Pinpoint the cell where the given text exists, returning its [x, y] midpoint coordinate. 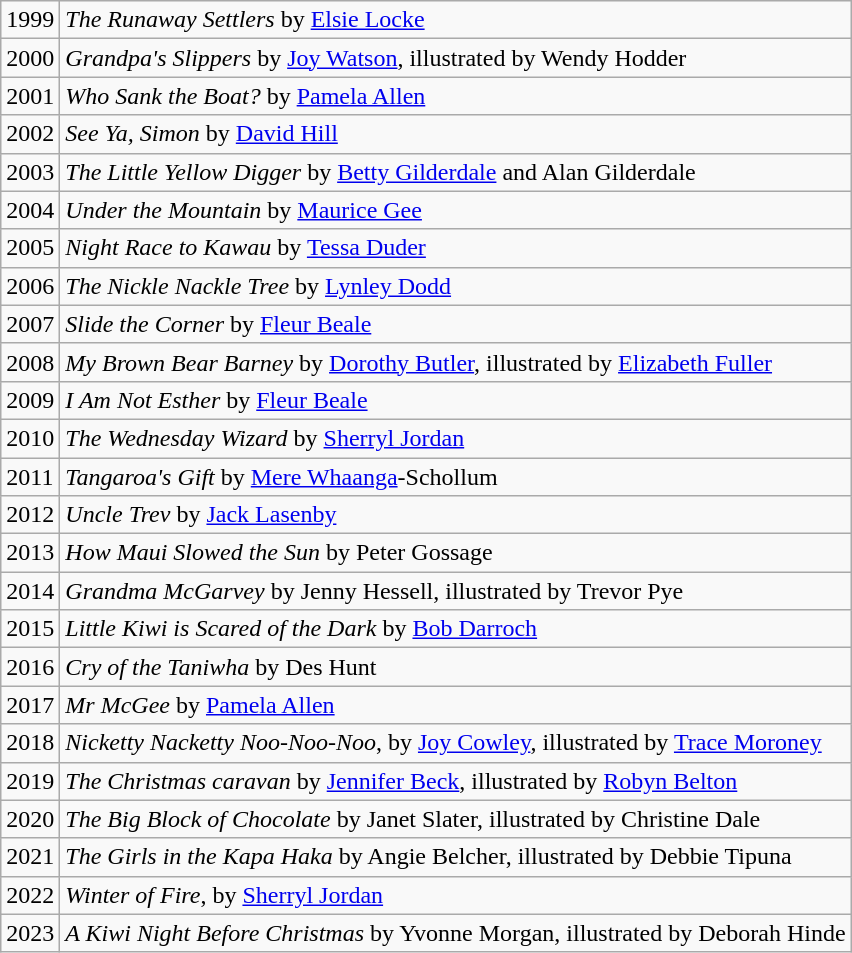
2011 [30, 477]
The Nickle Nackle Tree by Lynley Dodd [456, 286]
2022 [30, 895]
2017 [30, 705]
Little Kiwi is Scared of the Dark by Bob Darroch [456, 629]
2000 [30, 58]
1999 [30, 20]
2002 [30, 134]
Slide the Corner by Fleur Beale [456, 324]
The Little Yellow Digger by Betty Gilderdale and Alan Gilderdale [456, 172]
Mr McGee by Pamela Allen [456, 705]
See Ya, Simon by David Hill [456, 134]
Under the Mountain by Maurice Gee [456, 210]
2018 [30, 743]
Grandma McGarvey by Jenny Hessell, illustrated by Trevor Pye [456, 591]
Uncle Trev by Jack Lasenby [456, 515]
2008 [30, 362]
Cry of the Taniwha by Des Hunt [456, 667]
Winter of Fire, by Sherryl Jordan [456, 895]
The Big Block of Chocolate by Janet Slater, illustrated by Christine Dale [456, 819]
2010 [30, 438]
The Christmas caravan by Jennifer Beck, illustrated by Robyn Belton [456, 781]
A Kiwi Night Before Christmas by Yvonne Morgan, illustrated by Deborah Hinde [456, 933]
2015 [30, 629]
2013 [30, 553]
The Girls in the Kapa Haka by Angie Belcher, illustrated by Debbie Tipuna [456, 857]
2004 [30, 210]
2003 [30, 172]
2023 [30, 933]
2005 [30, 248]
2019 [30, 781]
2009 [30, 400]
Who Sank the Boat? by Pamela Allen [456, 96]
My Brown Bear Barney by Dorothy Butler, illustrated by Elizabeth Fuller [456, 362]
2001 [30, 96]
I Am Not Esther by Fleur Beale [456, 400]
How Maui Slowed the Sun by Peter Gossage [456, 553]
2020 [30, 819]
2021 [30, 857]
Night Race to Kawau by Tessa Duder [456, 248]
The Runaway Settlers by Elsie Locke [456, 20]
2006 [30, 286]
Grandpa's Slippers by Joy Watson, illustrated by Wendy Hodder [456, 58]
Nicketty Nacketty Noo-Noo-Noo, by Joy Cowley, illustrated by Trace Moroney [456, 743]
2014 [30, 591]
The Wednesday Wizard by Sherryl Jordan [456, 438]
Tangaroa's Gift by Mere Whaanga-Schollum [456, 477]
2016 [30, 667]
2012 [30, 515]
2007 [30, 324]
